Locate the cell with the specified text and output its [x, y] center coordinate. 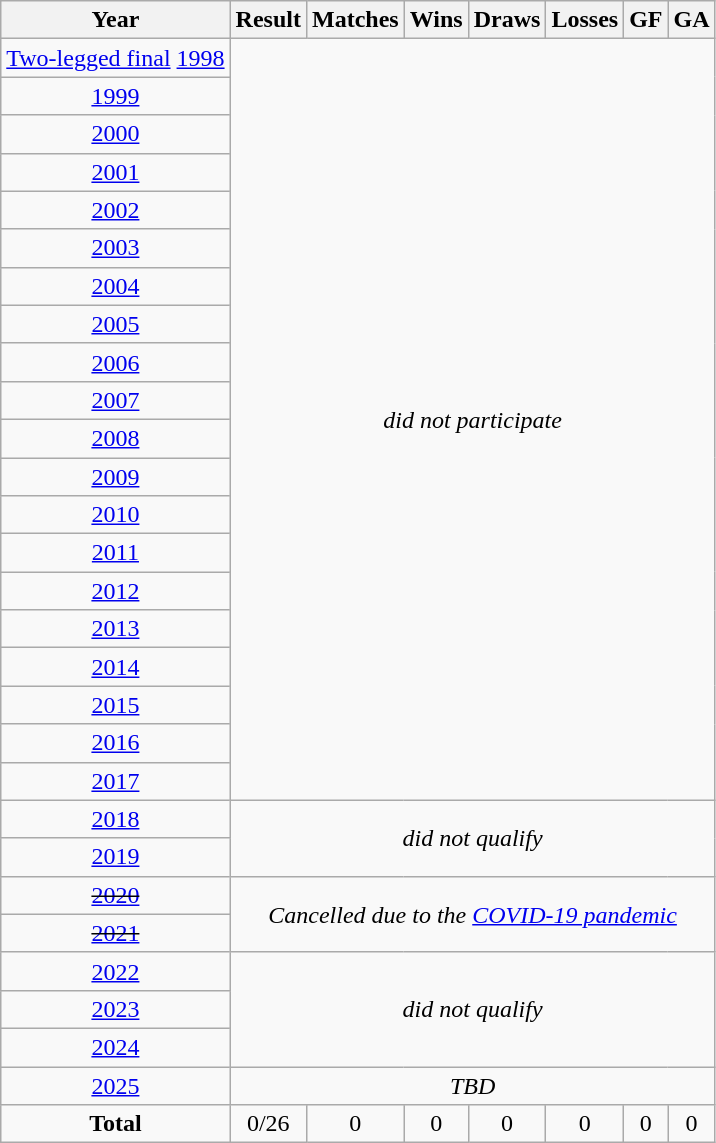
2018 [116, 819]
2020 [116, 895]
2012 [116, 591]
Matches [355, 20]
Total [116, 1124]
2022 [116, 971]
TBD [472, 1085]
2000 [116, 134]
Year [116, 20]
Two-legged final 1998 [116, 58]
2004 [116, 286]
2010 [116, 515]
2015 [116, 705]
2024 [116, 1047]
2008 [116, 438]
2007 [116, 400]
Result [268, 20]
Draws [507, 20]
Wins [436, 20]
2005 [116, 324]
0/26 [268, 1124]
2013 [116, 629]
2009 [116, 477]
did not participate [472, 420]
2017 [116, 781]
1999 [116, 96]
GF [646, 20]
2016 [116, 743]
2014 [116, 667]
2003 [116, 248]
Losses [585, 20]
GA [692, 20]
2006 [116, 362]
2002 [116, 210]
Cancelled due to the COVID-19 pandemic [472, 914]
2021 [116, 933]
2025 [116, 1085]
2019 [116, 857]
2001 [116, 172]
2011 [116, 553]
2023 [116, 1009]
